Search for the cell housing the specified text and yield its (X, Y) center coordinate. 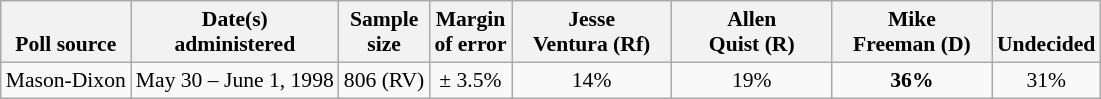
± 3.5% (470, 80)
May 30 – June 1, 1998 (235, 80)
MikeFreeman (D) (912, 32)
14% (592, 80)
19% (752, 80)
Undecided (1046, 32)
Date(s)administered (235, 32)
Marginof error (470, 32)
Samplesize (384, 32)
31% (1046, 80)
Poll source (66, 32)
Mason-Dixon (66, 80)
806 (RV) (384, 80)
36% (912, 80)
AllenQuist (R) (752, 32)
JesseVentura (Rf) (592, 32)
